Search for the cell housing the specified text and yield its (X, Y) center coordinate. 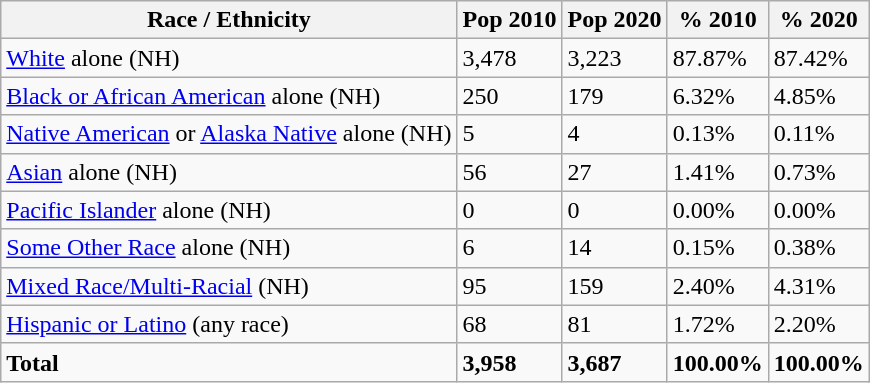
3,478 (510, 58)
Total (229, 362)
3,223 (614, 58)
5 (510, 134)
1.72% (718, 324)
87.42% (818, 58)
2.40% (718, 286)
Race / Ethnicity (229, 20)
3,958 (510, 362)
0.11% (818, 134)
Asian alone (NH) (229, 172)
6.32% (718, 96)
6 (510, 248)
Pop 2010 (510, 20)
4 (614, 134)
27 (614, 172)
4.85% (818, 96)
250 (510, 96)
Some Other Race alone (NH) (229, 248)
0.38% (818, 248)
Pacific Islander alone (NH) (229, 210)
68 (510, 324)
14 (614, 248)
179 (614, 96)
0.15% (718, 248)
4.31% (818, 286)
81 (614, 324)
87.87% (718, 58)
3,687 (614, 362)
Black or African American alone (NH) (229, 96)
White alone (NH) (229, 58)
1.41% (718, 172)
Mixed Race/Multi-Racial (NH) (229, 286)
Native American or Alaska Native alone (NH) (229, 134)
159 (614, 286)
% 2010 (718, 20)
56 (510, 172)
2.20% (818, 324)
0.73% (818, 172)
Hispanic or Latino (any race) (229, 324)
95 (510, 286)
% 2020 (818, 20)
Pop 2020 (614, 20)
0.13% (718, 134)
